Provide the [X, Y] coordinate of the cell's center where the given text is located.  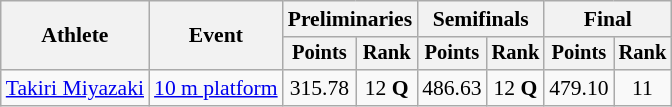
10 m platform [216, 88]
Final [608, 19]
Takiri Miyazaki [75, 88]
479.10 [578, 88]
Athlete [75, 36]
Semifinals [480, 19]
Preliminaries [350, 19]
315.78 [320, 88]
11 [643, 88]
486.63 [452, 88]
Event [216, 36]
